Return the (x, y) coordinate for the center point of the cell that contains the specified text.  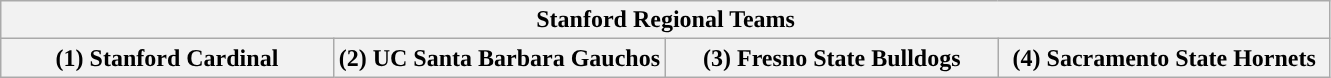
(4) Sacramento State Hornets (1164, 58)
(2) UC Santa Barbara Gauchos (499, 58)
(3) Fresno State Bulldogs (832, 58)
(1) Stanford Cardinal (167, 58)
Stanford Regional Teams (666, 20)
